Identify which cell holds the provided text, then report its [x, y] central coordinate. 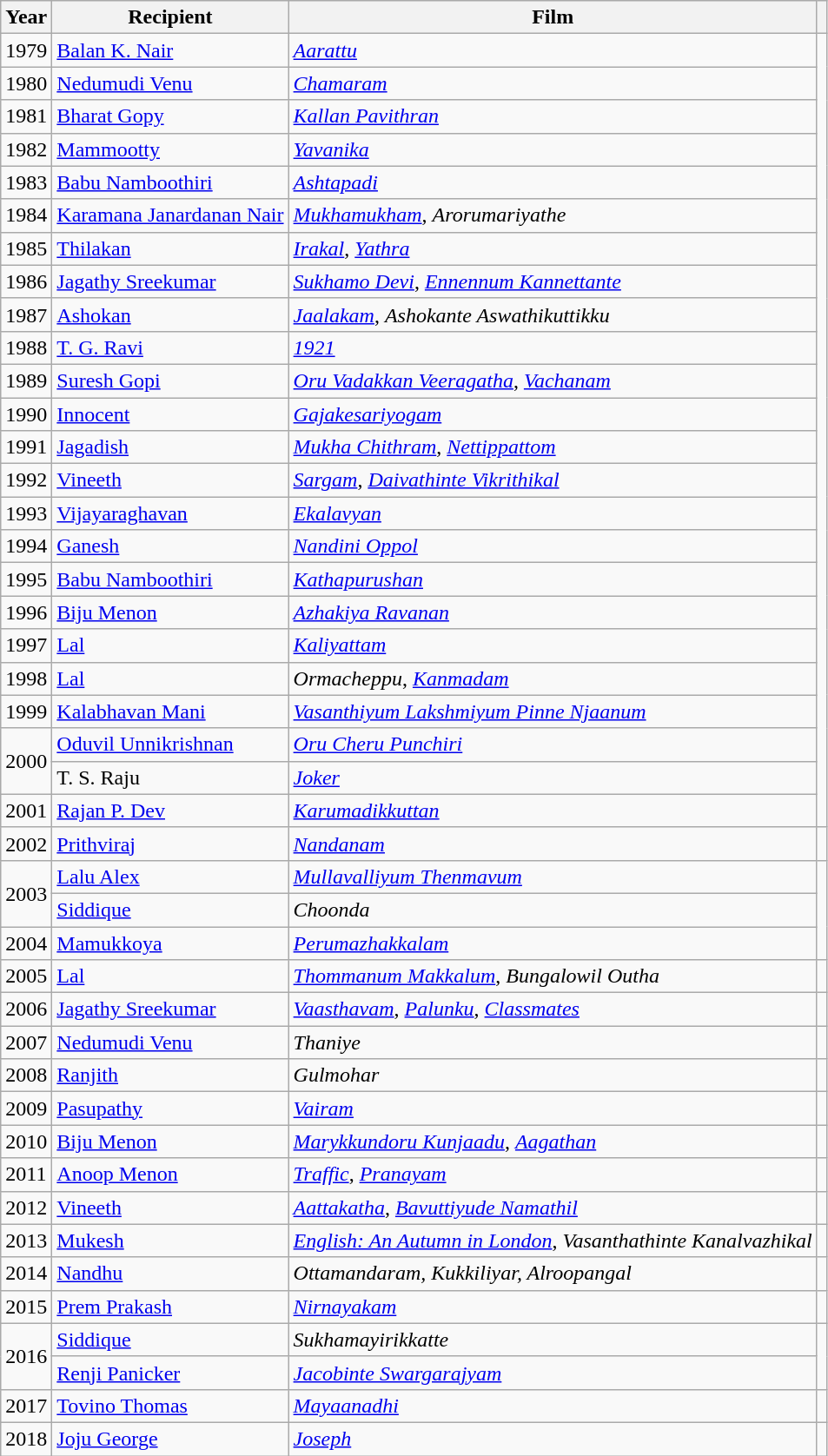
Thommanum Makkalum, Bungalowil Outha [553, 976]
2004 [26, 943]
T. S. Raju [170, 778]
Kalabhavan Mani [170, 711]
Vairam [553, 1109]
Choonda [553, 910]
Nirnayakam [553, 1307]
Ottamandaram, Kukkiliyar, Alroopangal [553, 1274]
Sargam, Daivathinte Vikrithikal [553, 480]
English: An Autumn in London, Vasanthathinte Kanalvazhikal [553, 1241]
Ranjith [170, 1075]
Mamukkoya [170, 943]
Prem Prakash [170, 1307]
Kallan Pavithran [553, 116]
Recipient [170, 17]
Tovino Thomas [170, 1406]
T. G. Ravi [170, 347]
Kathapurushan [553, 579]
Kaliyattam [553, 645]
Sukhamayirikkatte [553, 1340]
1990 [26, 414]
2009 [26, 1109]
Perumazhakkalam [553, 943]
2017 [26, 1406]
Mukhamukham, Arorumariyathe [553, 215]
Ashokan [170, 314]
2015 [26, 1307]
2016 [26, 1356]
Aarattu [553, 50]
Oru Vadakkan Veeragatha, Vachanam [553, 381]
2008 [26, 1075]
Ekalavyan [553, 513]
2014 [26, 1274]
Yavanika [553, 149]
1921 [553, 347]
Year [26, 17]
Prithviraj [170, 844]
2011 [26, 1175]
1999 [26, 711]
2001 [26, 811]
2002 [26, 844]
Marykkundoru Kunjaadu, Aagathan [553, 1142]
2006 [26, 1009]
Ashtapadi [553, 182]
Thilakan [170, 248]
Gulmohar [553, 1075]
Nandanam [553, 844]
2003 [26, 893]
Karamana Janardanan Nair [170, 215]
2010 [26, 1142]
Jaalakam, Ashokante Aswathikuttikku [553, 314]
Ganesh [170, 546]
2018 [26, 1439]
Vaasthavam, Palunku, Classmates [553, 1009]
1986 [26, 281]
2013 [26, 1241]
1989 [26, 381]
Mayaanadhi [553, 1406]
Lalu Alex [170, 877]
1996 [26, 612]
Thaniye [553, 1042]
1981 [26, 116]
1982 [26, 149]
Mammootty [170, 149]
Jacobinte Swargarajyam [553, 1373]
Irakal, Yathra [553, 248]
2012 [26, 1208]
1995 [26, 579]
1987 [26, 314]
Mukesh [170, 1241]
Sukhamo Devi, Ennennum Kannettante [553, 281]
Karumadikkuttan [553, 811]
Vasanthiyum Lakshmiyum Pinne Njaanum [553, 711]
Mullavalliyum Thenmavum [553, 877]
Renji Panicker [170, 1373]
Oduvil Unnikrishnan [170, 745]
1997 [26, 645]
1984 [26, 215]
Oru Cheru Punchiri [553, 745]
1988 [26, 347]
Nandini Oppol [553, 546]
Joseph [553, 1439]
Anoop Menon [170, 1175]
Innocent [170, 414]
Traffic, Pranayam [553, 1175]
Rajan P. Dev [170, 811]
Nandhu [170, 1274]
1992 [26, 480]
2005 [26, 976]
1980 [26, 83]
Bharat Gopy [170, 116]
2007 [26, 1042]
Joju George [170, 1439]
Suresh Gopi [170, 381]
1993 [26, 513]
Azhakiya Ravanan [553, 612]
1998 [26, 678]
1985 [26, 248]
Jagadish [170, 447]
2000 [26, 761]
Vijayaraghavan [170, 513]
Gajakesariyogam [553, 414]
1983 [26, 182]
Balan K. Nair [170, 50]
1994 [26, 546]
Mukha Chithram, Nettippattom [553, 447]
Pasupathy [170, 1109]
Film [553, 17]
1991 [26, 447]
Ormacheppu, Kanmadam [553, 678]
Joker [553, 778]
Aattakatha, Bavuttiyude Namathil [553, 1208]
1979 [26, 50]
Chamaram [553, 83]
